Return (x, y) of the center of cell containing provided text 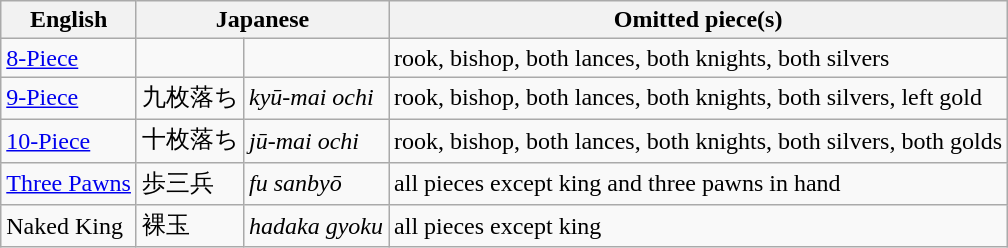
Naked King (69, 226)
all pieces except king (698, 226)
English (69, 20)
fu sanbyō (316, 184)
歩三兵 (190, 184)
hadaka gyoku (316, 226)
all pieces except king and three pawns in hand (698, 184)
jū-mai ochi (316, 140)
九枚落ち (190, 98)
9-Piece (69, 98)
Omitted piece(s) (698, 20)
rook, bishop, both lances, both knights, both silvers, left gold (698, 98)
10-Piece (69, 140)
8-Piece (69, 58)
Japanese (262, 20)
rook, bishop, both lances, both knights, both silvers (698, 58)
rook, bishop, both lances, both knights, both silvers, both golds (698, 140)
kyū-mai ochi (316, 98)
十枚落ち (190, 140)
裸玉 (190, 226)
Three Pawns (69, 184)
